Search for the cell housing the specified text and yield its (X, Y) center coordinate. 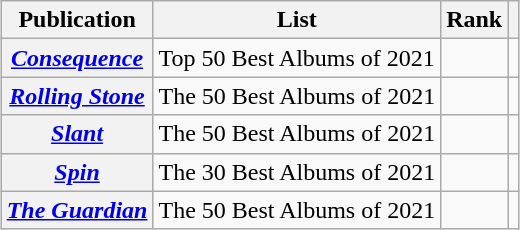
Consequence (77, 58)
Rank (474, 20)
Rolling Stone (77, 96)
Top 50 Best Albums of 2021 (297, 58)
The 30 Best Albums of 2021 (297, 172)
Spin (77, 172)
The Guardian (77, 210)
Slant (77, 134)
Publication (77, 20)
List (297, 20)
